Determine the (X, Y) coordinate at the center of the cell enclosing the given text.  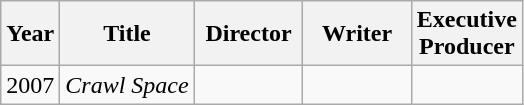
Director (248, 34)
Year (30, 34)
Writer (358, 34)
ExecutiveProducer (466, 34)
Crawl Space (127, 85)
2007 (30, 85)
Title (127, 34)
